For the text-containing cell, return its midpoint in [X, Y] coordinate format. 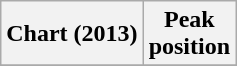
Chart (2013) [72, 34]
Peakposition [189, 34]
